For the text-containing cell, return its midpoint in (x, y) coordinate format. 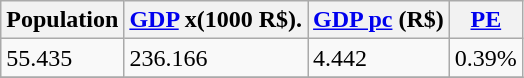
0.39% (486, 58)
GDP pc (R$) (379, 20)
PE (486, 20)
236.166 (216, 58)
55.435 (62, 58)
4.442 (379, 58)
GDP x(1000 R$). (216, 20)
Population (62, 20)
